Find where the given text appears and provide that cell's center as (x, y) coordinate. 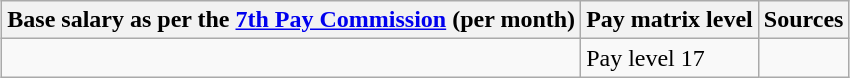
Pay matrix level (670, 20)
Pay level 17 (670, 58)
Base salary as per the 7th Pay Commission (per month) (292, 20)
Sources (804, 20)
